Return (X, Y) of the center of cell containing provided text 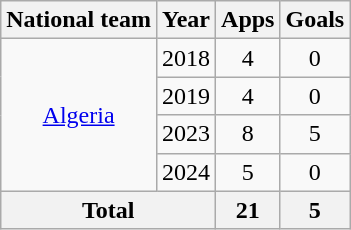
Year (186, 20)
2018 (186, 58)
Apps (248, 20)
21 (248, 210)
Algeria (79, 115)
National team (79, 20)
2023 (186, 134)
2024 (186, 172)
Total (108, 210)
2019 (186, 96)
Goals (315, 20)
8 (248, 134)
